Capture the cell that displays the provided text and extract its (x, y) central coordinate. 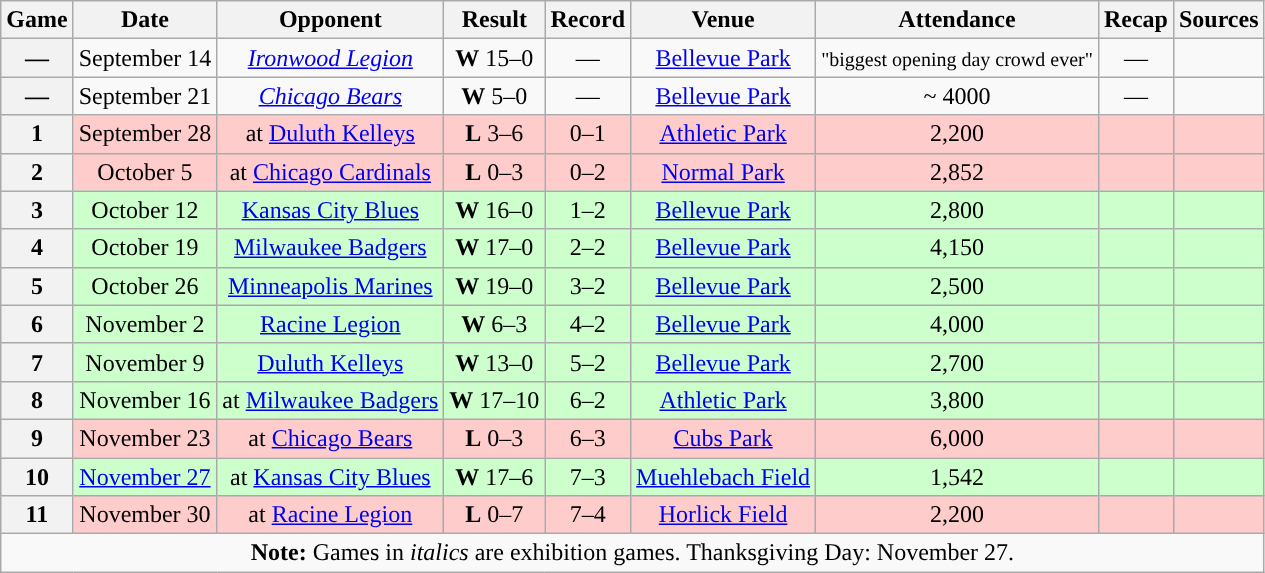
4–2 (588, 324)
4 (37, 248)
October 19 (145, 248)
at Milwaukee Badgers (330, 400)
October 5 (145, 172)
November 2 (145, 324)
W 19–0 (494, 286)
September 21 (145, 96)
11 (37, 515)
L 3–6 (494, 134)
Note: Games in italics are exhibition games. Thanksgiving Day: November 27. (632, 553)
Chicago Bears (330, 96)
Normal Park (724, 172)
1 (37, 134)
Opponent (330, 20)
4,150 (958, 248)
0–1 (588, 134)
at Chicago Cardinals (330, 172)
at Duluth Kelleys (330, 134)
Ironwood Legion (330, 58)
2,500 (958, 286)
Horlick Field (724, 515)
Kansas City Blues (330, 210)
"biggest opening day crowd ever" (958, 58)
W 5–0 (494, 96)
8 (37, 400)
W 6–3 (494, 324)
7 (37, 362)
October 26 (145, 286)
2–2 (588, 248)
4,000 (958, 324)
Recap (1136, 20)
Venue (724, 20)
at Racine Legion (330, 515)
November 9 (145, 362)
Cubs Park (724, 438)
6,000 (958, 438)
at Chicago Bears (330, 438)
7–3 (588, 477)
October 12 (145, 210)
November 30 (145, 515)
~ 4000 (958, 96)
L 0–7 (494, 515)
September 14 (145, 58)
10 (37, 477)
6 (37, 324)
September 28 (145, 134)
Minneapolis Marines (330, 286)
9 (37, 438)
0–2 (588, 172)
November 27 (145, 477)
November 16 (145, 400)
7–4 (588, 515)
Duluth Kelleys (330, 362)
Attendance (958, 20)
6–3 (588, 438)
W 16–0 (494, 210)
5–2 (588, 362)
2,700 (958, 362)
Muehlebach Field (724, 477)
1–2 (588, 210)
at Kansas City Blues (330, 477)
5 (37, 286)
Racine Legion (330, 324)
W 17–10 (494, 400)
W 15–0 (494, 58)
6–2 (588, 400)
2,800 (958, 210)
3–2 (588, 286)
November 23 (145, 438)
2,852 (958, 172)
3,800 (958, 400)
Milwaukee Badgers (330, 248)
3 (37, 210)
W 13–0 (494, 362)
Date (145, 20)
Result (494, 20)
Game (37, 20)
2 (37, 172)
W 17–0 (494, 248)
Sources (1218, 20)
W 17–6 (494, 477)
Record (588, 20)
1,542 (958, 477)
